Output the (x, y) coordinate of the center of the cell containing the given text.  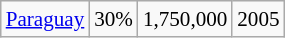
2005 (258, 18)
30% (114, 18)
1,750,000 (185, 18)
Paraguay (46, 18)
